For the text-containing cell, return its midpoint in (X, Y) coordinate format. 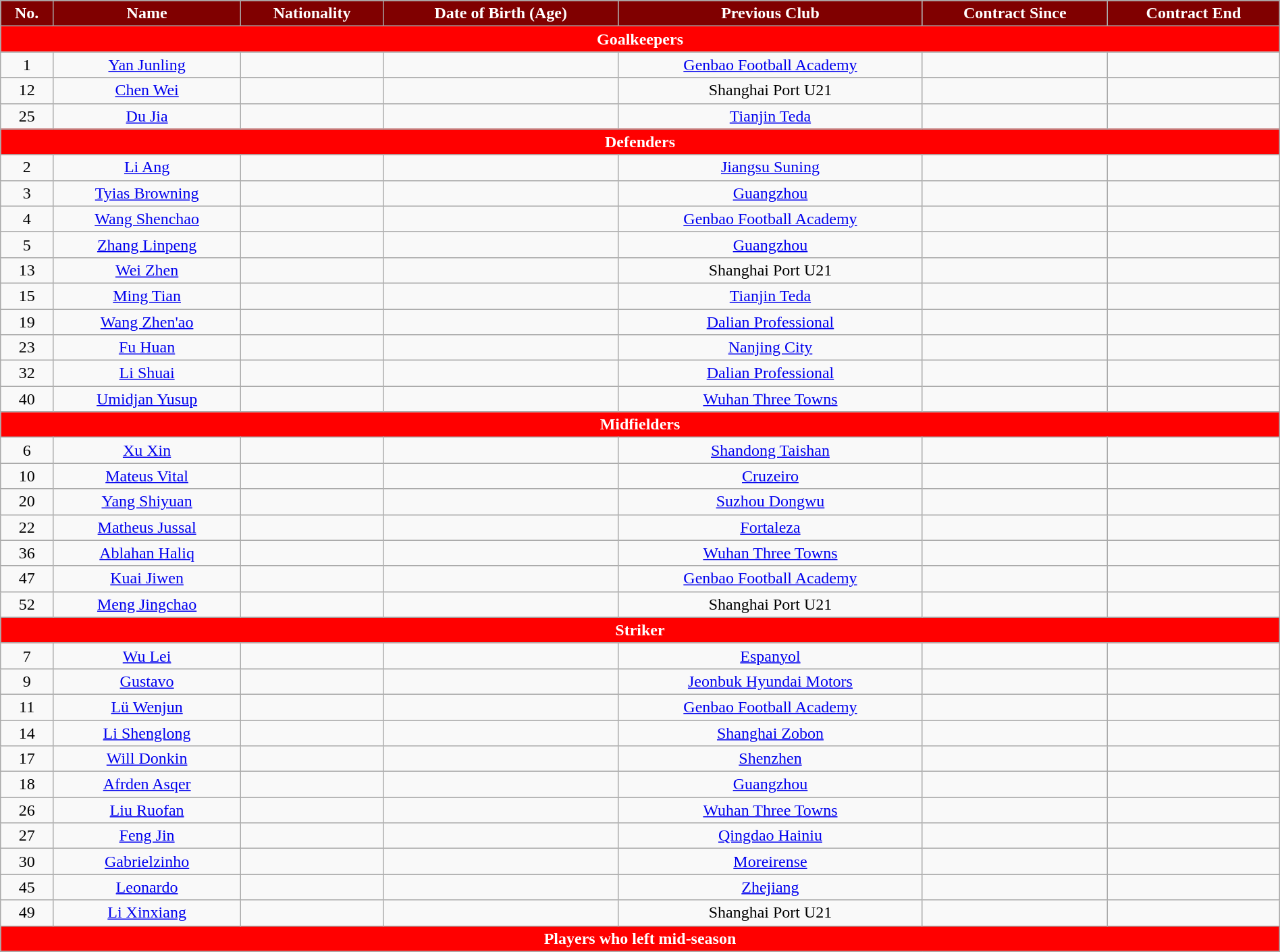
Cruzeiro (770, 476)
Previous Club (770, 14)
32 (27, 373)
Midfielders (640, 425)
Players who left mid-season (640, 938)
25 (27, 116)
Yan Junling (147, 65)
Umidjan Yusup (147, 399)
4 (27, 219)
Li Ang (147, 167)
Shandong Taishan (770, 450)
19 (27, 322)
Suzhou Dongwu (770, 502)
Zhejiang (770, 887)
6 (27, 450)
15 (27, 296)
Meng Jingchao (147, 604)
Wang Zhen'ao (147, 322)
Liu Ruofan (147, 810)
Gabrielzinho (147, 862)
5 (27, 244)
Leonardo (147, 887)
2 (27, 167)
Matheus Jussal (147, 527)
Will Donkin (147, 759)
Name (147, 14)
18 (27, 785)
Wei Zhen (147, 270)
47 (27, 579)
9 (27, 681)
40 (27, 399)
Afrden Asqer (147, 785)
Shanghai Zobon (770, 733)
13 (27, 270)
Gustavo (147, 681)
Qingdao Hainiu (770, 836)
Goalkeepers (640, 39)
Li Shenglong (147, 733)
Moreirense (770, 862)
3 (27, 193)
Tyias Browning (147, 193)
Mateus Vital (147, 476)
Contract Since (1015, 14)
Yang Shiyuan (147, 502)
Fu Huan (147, 348)
Defenders (640, 142)
Date of Birth (Age) (501, 14)
Jiangsu Suning (770, 167)
17 (27, 759)
Xu Xin (147, 450)
49 (27, 913)
Lü Wenjun (147, 707)
Shenzhen (770, 759)
Zhang Linpeng (147, 244)
12 (27, 90)
Nationality (312, 14)
Ablahan Haliq (147, 553)
10 (27, 476)
26 (27, 810)
Wang Shenchao (147, 219)
Feng Jin (147, 836)
Jeonbuk Hyundai Motors (770, 681)
Contract End (1194, 14)
Fortaleza (770, 527)
Li Shuai (147, 373)
45 (27, 887)
27 (27, 836)
Ming Tian (147, 296)
7 (27, 656)
Chen Wei (147, 90)
Striker (640, 630)
14 (27, 733)
30 (27, 862)
36 (27, 553)
1 (27, 65)
Nanjing City (770, 348)
Li Xinxiang (147, 913)
23 (27, 348)
11 (27, 707)
20 (27, 502)
Du Jia (147, 116)
No. (27, 14)
22 (27, 527)
Wu Lei (147, 656)
Kuai Jiwen (147, 579)
Espanyol (770, 656)
52 (27, 604)
